Detect which cell encompasses the target text, then output its (X, Y) center coordinate. 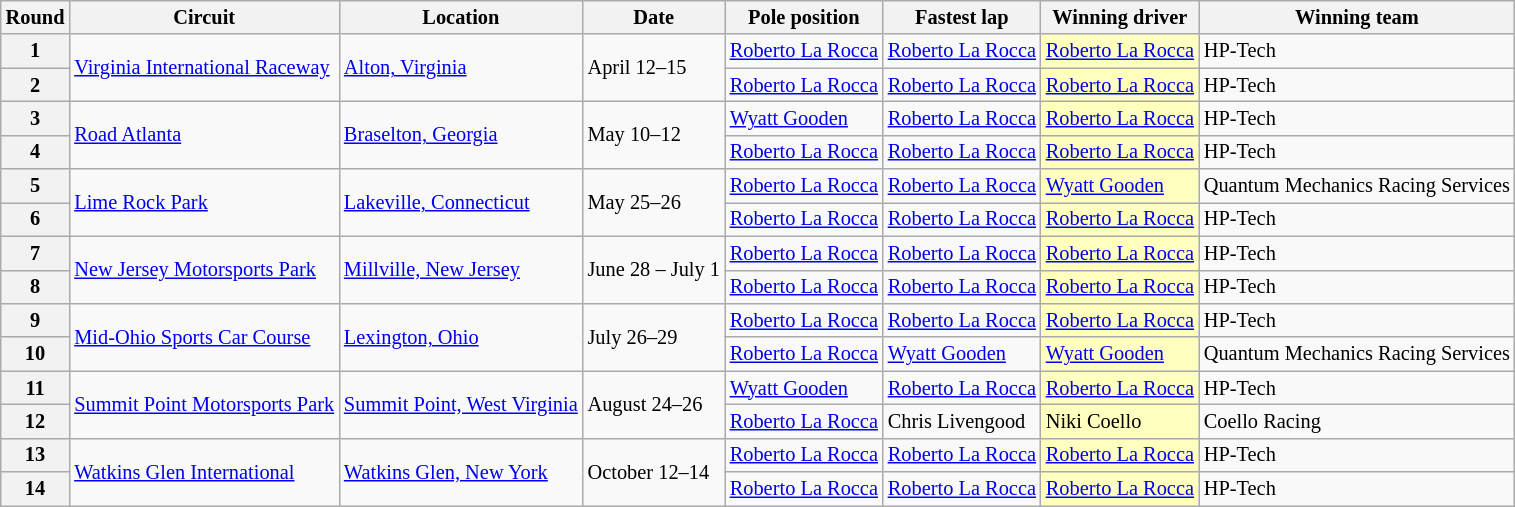
Watkins Glen, New York (461, 472)
Watkins Glen International (204, 472)
9 (36, 320)
Summit Point, West Virginia (461, 404)
11 (36, 388)
Millville, New Jersey (461, 270)
Winning driver (1120, 17)
Virginia International Raceway (204, 68)
Round (36, 17)
Coello Racing (1357, 421)
May 25–26 (654, 202)
October 12–14 (654, 472)
Pole position (804, 17)
Mid-Ohio Sports Car Course (204, 336)
12 (36, 421)
7 (36, 253)
Braselton, Georgia (461, 134)
July 26–29 (654, 336)
10 (36, 354)
Lime Rock Park (204, 202)
Fastest lap (962, 17)
Winning team (1357, 17)
June 28 – July 1 (654, 270)
5 (36, 186)
1 (36, 51)
Lexington, Ohio (461, 336)
Alton, Virginia (461, 68)
April 12–15 (654, 68)
August 24–26 (654, 404)
Circuit (204, 17)
Chris Livengood (962, 421)
3 (36, 118)
May 10–12 (654, 134)
Date (654, 17)
14 (36, 489)
4 (36, 152)
13 (36, 455)
New Jersey Motorsports Park (204, 270)
Road Atlanta (204, 134)
2 (36, 85)
Lakeville, Connecticut (461, 202)
6 (36, 219)
Niki Coello (1120, 421)
8 (36, 287)
Location (461, 17)
Summit Point Motorsports Park (204, 404)
